Identify which cell holds the provided text, then report its (X, Y) central coordinate. 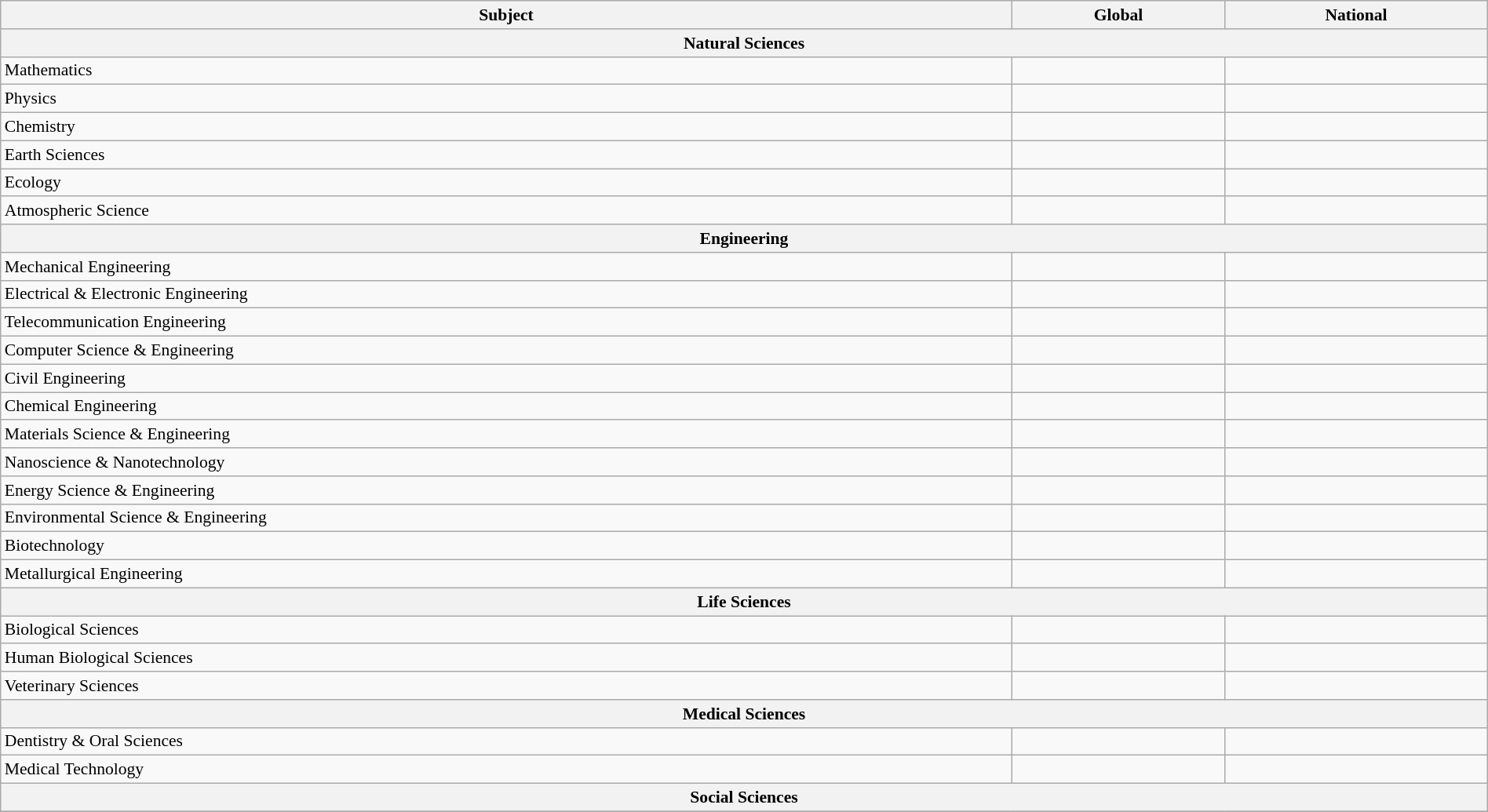
Medical Technology (506, 770)
Biological Sciences (506, 630)
Environmental Science & Engineering (506, 518)
Computer Science & Engineering (506, 351)
Materials Science & Engineering (506, 435)
Veterinary Sciences (506, 686)
Mathematics (506, 71)
Medical Sciences (744, 714)
Physics (506, 99)
Dentistry & Oral Sciences (506, 741)
National (1356, 15)
Biotechnology (506, 546)
Telecommunication Engineering (506, 322)
Social Sciences (744, 798)
Energy Science & Engineering (506, 490)
Chemical Engineering (506, 406)
Earth Sciences (506, 155)
Civil Engineering (506, 378)
Ecology (506, 183)
Nanoscience & Nanotechnology (506, 462)
Subject (506, 15)
Natural Sciences (744, 43)
Electrical & Electronic Engineering (506, 294)
Metallurgical Engineering (506, 574)
Human Biological Sciences (506, 658)
Chemistry (506, 127)
Atmospheric Science (506, 211)
Life Sciences (744, 602)
Engineering (744, 239)
Mechanical Engineering (506, 267)
Global (1118, 15)
